Return (X, Y) of the center of cell containing provided text 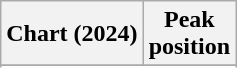
Chart (2024) (72, 34)
Peakposition (189, 34)
